Pinpoint the cell where the given text exists, returning its (x, y) midpoint coordinate. 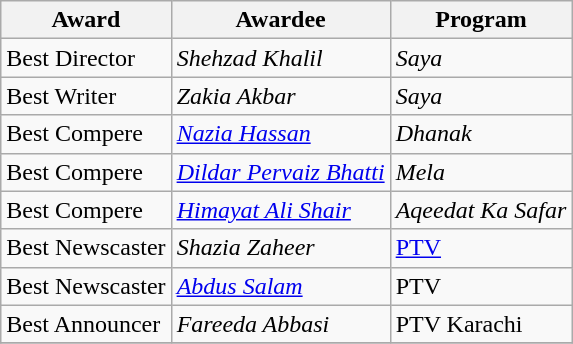
Shazia Zaheer (280, 248)
Zakia Akbar (280, 96)
Mela (481, 172)
Dildar Pervaiz Bhatti (280, 172)
Fareeda Abbasi (280, 324)
Program (481, 20)
Best Director (86, 58)
Best Announcer (86, 324)
Awardee (280, 20)
Abdus Salam (280, 286)
Best Writer (86, 96)
Dhanak (481, 134)
Nazia Hassan (280, 134)
PTV Karachi (481, 324)
Shehzad Khalil (280, 58)
Award (86, 20)
Himayat Ali Shair (280, 210)
Aqeedat Ka Safar (481, 210)
